From the cell containing the given text, extract its center point as [x, y] coordinate. 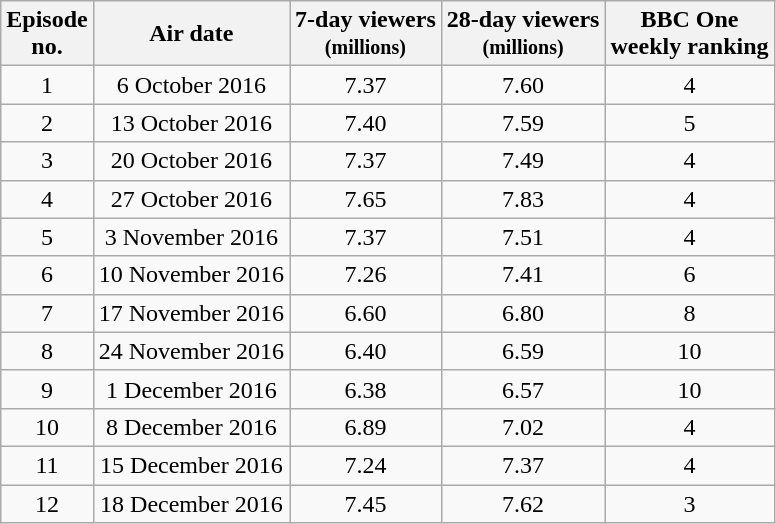
7.40 [366, 123]
18 December 2016 [191, 503]
7.02 [523, 427]
6 October 2016 [191, 85]
3 November 2016 [191, 237]
7.45 [366, 503]
7.49 [523, 161]
6.89 [366, 427]
6.40 [366, 351]
6.38 [366, 389]
7.60 [523, 85]
6.57 [523, 389]
7.24 [366, 465]
27 October 2016 [191, 199]
17 November 2016 [191, 313]
7.83 [523, 199]
7 [47, 313]
11 [47, 465]
12 [47, 503]
7.41 [523, 275]
13 October 2016 [191, 123]
7.51 [523, 237]
7-day viewers(millions) [366, 34]
1 December 2016 [191, 389]
1 [47, 85]
Episodeno. [47, 34]
8 December 2016 [191, 427]
6.80 [523, 313]
7.59 [523, 123]
20 October 2016 [191, 161]
Air date [191, 34]
15 December 2016 [191, 465]
9 [47, 389]
7.65 [366, 199]
6.60 [366, 313]
2 [47, 123]
BBC Oneweekly ranking [690, 34]
7.26 [366, 275]
24 November 2016 [191, 351]
7.62 [523, 503]
6.59 [523, 351]
10 November 2016 [191, 275]
28-day viewers(millions) [523, 34]
